Return [x, y] of the center of cell containing provided text 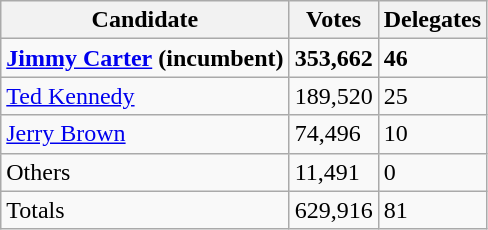
Votes [334, 20]
Jerry Brown [145, 134]
Jimmy Carter (incumbent) [145, 58]
81 [432, 210]
353,662 [334, 58]
46 [432, 58]
10 [432, 134]
Totals [145, 210]
Ted Kennedy [145, 96]
25 [432, 96]
189,520 [334, 96]
Others [145, 172]
74,496 [334, 134]
Candidate [145, 20]
0 [432, 172]
Delegates [432, 20]
11,491 [334, 172]
629,916 [334, 210]
